From the cell containing the given text, extract its center point as [x, y] coordinate. 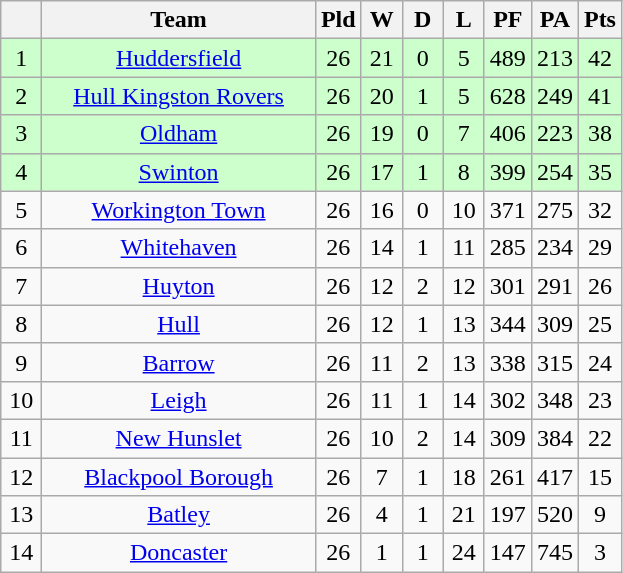
Swinton [179, 172]
223 [554, 134]
Pts [600, 20]
PF [508, 20]
Hull Kingston Rovers [179, 96]
406 [508, 134]
Huyton [179, 286]
344 [508, 324]
18 [464, 477]
Huddersfield [179, 58]
338 [508, 362]
Pld [338, 20]
PA [554, 20]
Oldham [179, 134]
261 [508, 477]
213 [554, 58]
32 [600, 210]
22 [600, 438]
17 [382, 172]
254 [554, 172]
147 [508, 553]
Blackpool Borough [179, 477]
399 [508, 172]
315 [554, 362]
348 [554, 400]
16 [382, 210]
D [422, 20]
301 [508, 286]
25 [600, 324]
29 [600, 248]
291 [554, 286]
302 [508, 400]
234 [554, 248]
197 [508, 515]
23 [600, 400]
Doncaster [179, 553]
W [382, 20]
Whitehaven [179, 248]
Barrow [179, 362]
Team [179, 20]
249 [554, 96]
371 [508, 210]
745 [554, 553]
Workington Town [179, 210]
20 [382, 96]
520 [554, 515]
Batley [179, 515]
417 [554, 477]
384 [554, 438]
35 [600, 172]
Leigh [179, 400]
6 [22, 248]
New Hunslet [179, 438]
41 [600, 96]
42 [600, 58]
285 [508, 248]
L [464, 20]
275 [554, 210]
Hull [179, 324]
489 [508, 58]
19 [382, 134]
38 [600, 134]
628 [508, 96]
15 [600, 477]
